Identify which cell holds the provided text, then report its [x, y] central coordinate. 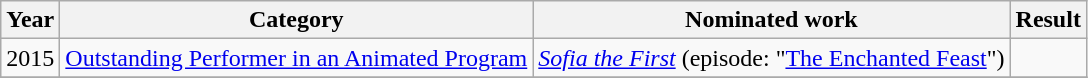
Nominated work [772, 20]
Sofia the First (episode: "The Enchanted Feast") [772, 58]
Result [1048, 20]
Outstanding Performer in an Animated Program [296, 58]
Category [296, 20]
Year [30, 20]
2015 [30, 58]
